Locate the cell with the specified text and output its [x, y] center coordinate. 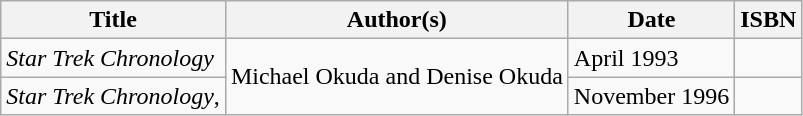
Author(s) [396, 20]
Title [114, 20]
Star Trek Chronology [114, 58]
April 1993 [651, 58]
Star Trek Chronology, [114, 96]
Michael Okuda and Denise Okuda [396, 77]
Date [651, 20]
November 1996 [651, 96]
ISBN [768, 20]
